Find where the given text appears and provide that cell's center as (x, y) coordinate. 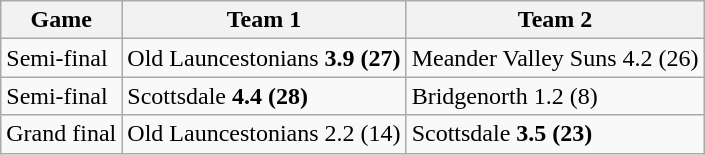
Scottsdale 4.4 (28) (264, 96)
Bridgenorth 1.2 (8) (555, 96)
Meander Valley Suns 4.2 (26) (555, 58)
Old Launcestonians 3.9 (27) (264, 58)
Grand final (62, 134)
Team 2 (555, 20)
Scottsdale 3.5 (23) (555, 134)
Game (62, 20)
Team 1 (264, 20)
Old Launcestonians 2.2 (14) (264, 134)
